Capture the cell that displays the provided text and extract its (x, y) central coordinate. 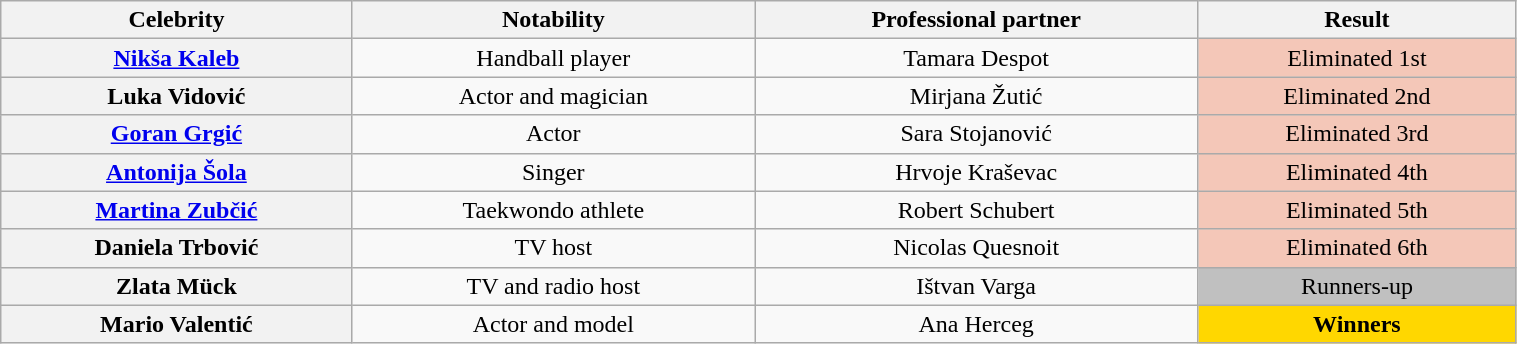
Taekwondo athlete (553, 210)
Sara Stojanović (976, 134)
Zlata Mück (176, 286)
TV and radio host (553, 286)
Nikša Kaleb (176, 58)
Runners-up (1357, 286)
Tamara Despot (976, 58)
Daniela Trbović (176, 248)
Eliminated 5th (1357, 210)
Eliminated 4th (1357, 172)
Handball player (553, 58)
Luka Vidović (176, 96)
Actor and magician (553, 96)
Notability (553, 20)
Nicolas Quesnoit (976, 248)
Actor and model (553, 324)
Eliminated 2nd (1357, 96)
Antonija Šola (176, 172)
Eliminated 3rd (1357, 134)
Martina Zubčić (176, 210)
Robert Schubert (976, 210)
TV host (553, 248)
Ištvan Varga (976, 286)
Result (1357, 20)
Celebrity (176, 20)
Winners (1357, 324)
Eliminated 6th (1357, 248)
Mirjana Žutić (976, 96)
Hrvoje Kraševac (976, 172)
Eliminated 1st (1357, 58)
Mario Valentić (176, 324)
Actor (553, 134)
Singer (553, 172)
Ana Herceg (976, 324)
Professional partner (976, 20)
Goran Grgić (176, 134)
